Locate the cell with the specified text and output its (X, Y) center coordinate. 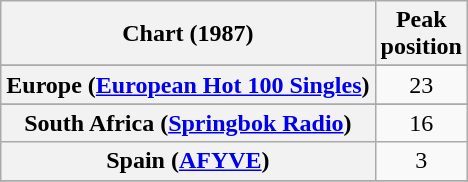
South Africa (Springbok Radio) (188, 123)
23 (421, 85)
16 (421, 123)
Chart (1987) (188, 34)
Europe (European Hot 100 Singles) (188, 85)
Peakposition (421, 34)
3 (421, 161)
Spain (AFYVE) (188, 161)
